Extract the (X, Y) coordinate from the center of the cell holding the provided text.  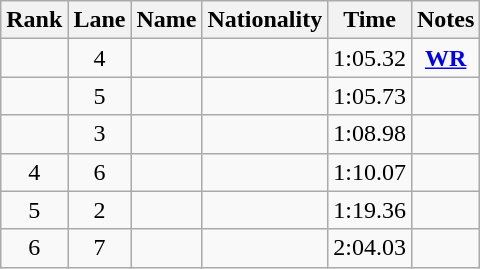
1:05.32 (370, 58)
Name (166, 20)
1:19.36 (370, 210)
3 (100, 134)
2:04.03 (370, 248)
Lane (100, 20)
1:05.73 (370, 96)
Time (370, 20)
Notes (445, 20)
Nationality (265, 20)
1:10.07 (370, 172)
Rank (34, 20)
WR (445, 58)
7 (100, 248)
2 (100, 210)
1:08.98 (370, 134)
